Search for the cell housing the specified text and yield its (X, Y) center coordinate. 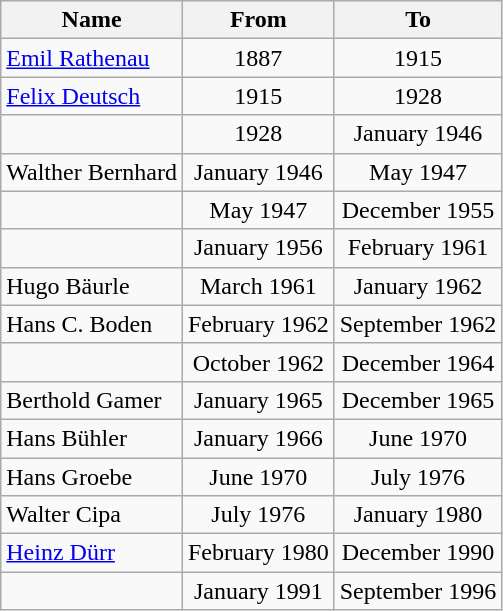
December 1955 (418, 210)
Hans C. Boden (92, 324)
February 1962 (258, 324)
October 1962 (258, 362)
January 1991 (258, 591)
1887 (258, 58)
Hans Groebe (92, 477)
March 1961 (258, 286)
Heinz Dürr (92, 553)
January 1965 (258, 400)
Name (92, 20)
January 1966 (258, 438)
Hugo Bäurle (92, 286)
January 1980 (418, 515)
Walter Cipa (92, 515)
Emil Rathenau (92, 58)
December 1965 (418, 400)
January 1956 (258, 248)
To (418, 20)
Berthold Gamer (92, 400)
Felix Deutsch (92, 96)
Walther Bernhard (92, 172)
December 1964 (418, 362)
From (258, 20)
January 1962 (418, 286)
February 1961 (418, 248)
September 1996 (418, 591)
February 1980 (258, 553)
September 1962 (418, 324)
Hans Bühler (92, 438)
December 1990 (418, 553)
